Return (x, y) of the center of cell containing provided text 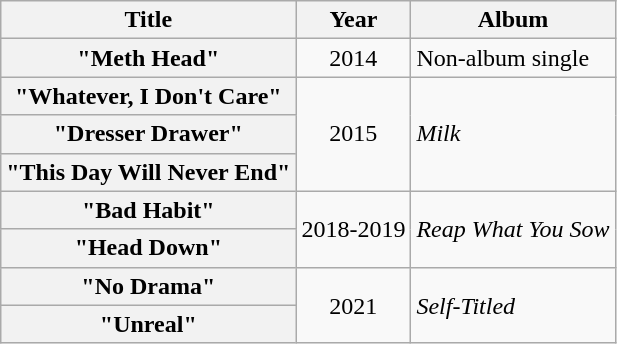
"Bad Habit" (148, 210)
Title (148, 20)
Milk (513, 134)
Year (354, 20)
Self-Titled (513, 305)
"This Day Will Never End" (148, 172)
"Meth Head" (148, 58)
2015 (354, 134)
"Head Down" (148, 248)
2014 (354, 58)
Non-album single (513, 58)
"Whatever, I Don't Care" (148, 96)
2018-2019 (354, 229)
Reap What You Sow (513, 229)
Album (513, 20)
2021 (354, 305)
"Dresser Drawer" (148, 134)
"No Drama" (148, 286)
"Unreal" (148, 324)
